Output the [X, Y] coordinate of the center of the cell containing the given text.  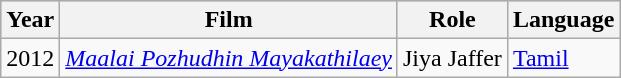
Jiya Jaffer [452, 58]
2012 [30, 58]
Maalai Pozhudhin Mayakathilaey [229, 58]
Tamil [563, 58]
Role [452, 20]
Language [563, 20]
Film [229, 20]
Year [30, 20]
